Pinpoint the cell where the given text exists, returning its (x, y) midpoint coordinate. 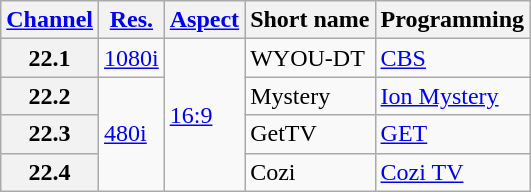
Short name (310, 20)
Res. (132, 20)
22.1 (50, 58)
Aspect (204, 20)
GET (452, 134)
Programming (452, 20)
WYOU-DT (310, 58)
Ion Mystery (452, 96)
CBS (452, 58)
480i (132, 134)
GetTV (310, 134)
Mystery (310, 96)
22.2 (50, 96)
22.4 (50, 172)
16:9 (204, 115)
Channel (50, 20)
22.3 (50, 134)
Cozi (310, 172)
Cozi TV (452, 172)
1080i (132, 58)
